Pinpoint the cell where the given text exists, returning its (x, y) midpoint coordinate. 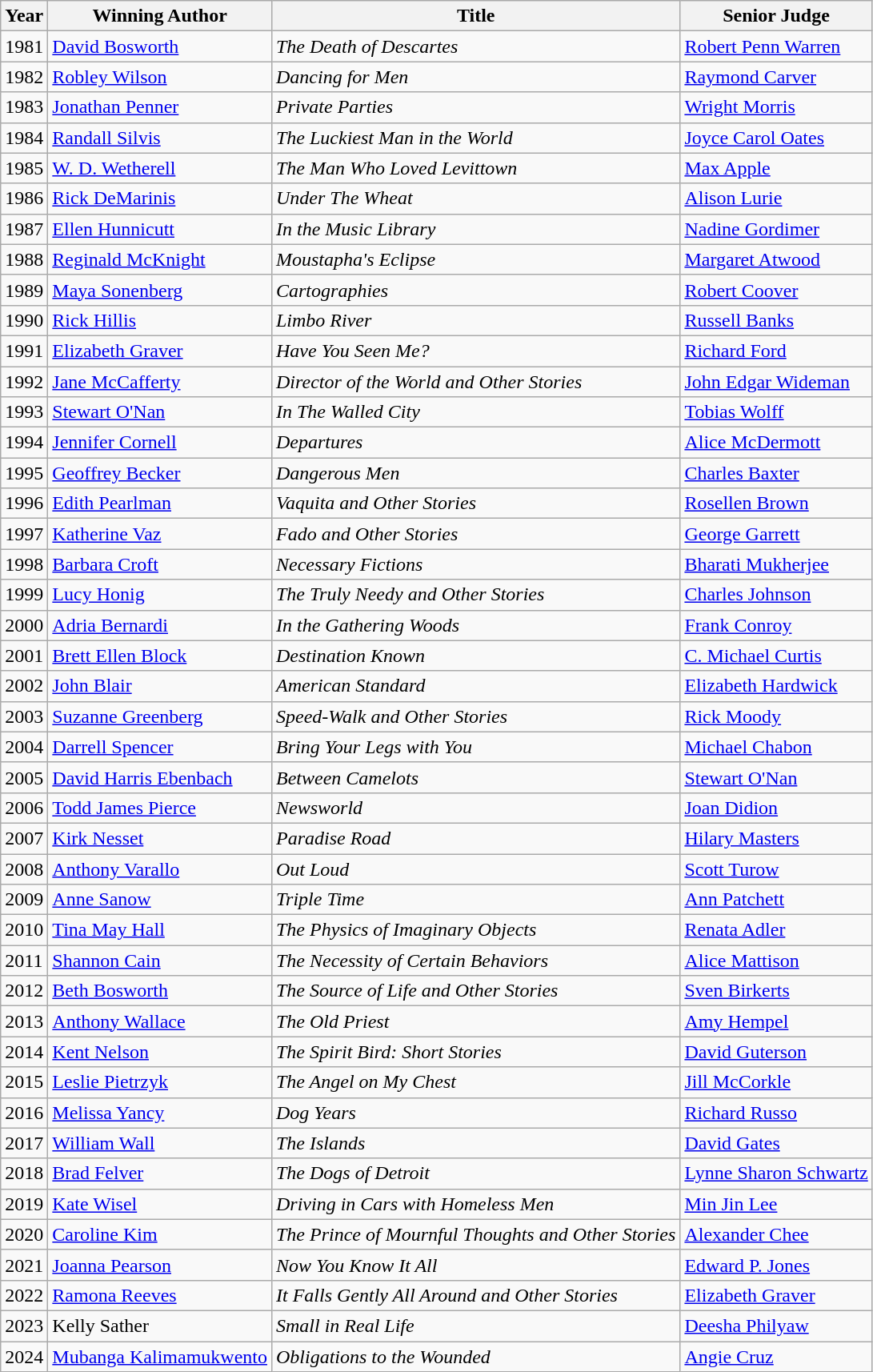
Cartographies (475, 290)
Adria Bernardi (160, 625)
2011 (24, 961)
Suzanne Greenberg (160, 716)
2020 (24, 1234)
1984 (24, 138)
Title (475, 16)
George Garrett (776, 534)
Charles Johnson (776, 595)
1993 (24, 412)
2007 (24, 838)
2018 (24, 1173)
Speed-Walk and Other Stories (475, 716)
John Blair (160, 686)
2022 (24, 1295)
Alison Lurie (776, 199)
Departures (475, 443)
David Bosworth (160, 46)
The Luckiest Man in the World (475, 138)
Edith Pearlman (160, 503)
The Spirit Bird: Short Stories (475, 1052)
Sven Birkerts (776, 991)
1996 (24, 503)
American Standard (475, 686)
Rick DeMarinis (160, 199)
The Islands (475, 1143)
Anthony Varallo (160, 869)
Beth Bosworth (160, 991)
Hilary Masters (776, 838)
Joanna Pearson (160, 1265)
The Death of Descartes (475, 46)
Triple Time (475, 900)
Darrell Spencer (160, 747)
1994 (24, 443)
The Necessity of Certain Behaviors (475, 961)
2005 (24, 777)
Katherine Vaz (160, 534)
Jennifer Cornell (160, 443)
Between Camelots (475, 777)
Ramona Reeves (160, 1295)
The Source of Life and Other Stories (475, 991)
Raymond Carver (776, 77)
2021 (24, 1265)
Newsworld (475, 808)
1989 (24, 290)
Barbara Croft (160, 564)
Amy Hempel (776, 1021)
Tina May Hall (160, 930)
Jane McCafferty (160, 382)
Bharati Mukherjee (776, 564)
The Physics of Imaginary Objects (475, 930)
1981 (24, 46)
Driving in Cars with Homeless Men (475, 1204)
2000 (24, 625)
2016 (24, 1113)
Moustapha's Eclipse (475, 259)
Joyce Carol Oates (776, 138)
1991 (24, 351)
Brad Felver (160, 1173)
Anne Sanow (160, 900)
David Gates (776, 1143)
1988 (24, 259)
2012 (24, 991)
Richard Russo (776, 1113)
1986 (24, 199)
Nadine Gordimer (776, 229)
Dangerous Men (475, 473)
Michael Chabon (776, 747)
Ann Patchett (776, 900)
Leslie Pietrzyk (160, 1082)
Under The Wheat (475, 199)
Obligations to the Wounded (475, 1357)
Out Loud (475, 869)
2023 (24, 1326)
Kent Nelson (160, 1052)
2001 (24, 656)
The Truly Needy and Other Stories (475, 595)
Rosellen Brown (776, 503)
Frank Conroy (776, 625)
David Guterson (776, 1052)
Fado and Other Stories (475, 534)
Renata Adler (776, 930)
1987 (24, 229)
It Falls Gently All Around and Other Stories (475, 1295)
Jonathan Penner (160, 107)
Ellen Hunnicutt (160, 229)
1997 (24, 534)
Kirk Nesset (160, 838)
Kate Wisel (160, 1204)
Angie Cruz (776, 1357)
1983 (24, 107)
Dancing for Men (475, 77)
Dog Years (475, 1113)
W. D. Wetherell (160, 168)
In the Music Library (475, 229)
Winning Author (160, 16)
Edward P. Jones (776, 1265)
Robley Wilson (160, 77)
Richard Ford (776, 351)
Tobias Wolff (776, 412)
Randall Silvis (160, 138)
Mubanga Kalimamukwento (160, 1357)
2019 (24, 1204)
1998 (24, 564)
Reginald McKnight (160, 259)
Jill McCorkle (776, 1082)
Vaquita and Other Stories (475, 503)
Year (24, 16)
In The Walled City (475, 412)
Director of the World and Other Stories (475, 382)
Alexander Chee (776, 1234)
Small in Real Life (475, 1326)
Joan Didion (776, 808)
Have You Seen Me? (475, 351)
Rick Hillis (160, 320)
1982 (24, 77)
David Harris Ebenbach (160, 777)
2008 (24, 869)
2014 (24, 1052)
William Wall (160, 1143)
Deesha Philyaw (776, 1326)
The Old Priest (475, 1021)
Lynne Sharon Schwartz (776, 1173)
Brett Ellen Block (160, 656)
Kelly Sather (160, 1326)
Geoffrey Becker (160, 473)
1985 (24, 168)
2015 (24, 1082)
John Edgar Wideman (776, 382)
Anthony Wallace (160, 1021)
C. Michael Curtis (776, 656)
2010 (24, 930)
2017 (24, 1143)
The Man Who Loved Levittown (475, 168)
2004 (24, 747)
2002 (24, 686)
2009 (24, 900)
The Angel on My Chest (475, 1082)
Todd James Pierce (160, 808)
Lucy Honig (160, 595)
The Dogs of Detroit (475, 1173)
Bring Your Legs with You (475, 747)
Max Apple (776, 168)
Rick Moody (776, 716)
1992 (24, 382)
Senior Judge (776, 16)
Paradise Road (475, 838)
Destination Known (475, 656)
Shannon Cain (160, 961)
Now You Know It All (475, 1265)
Robert Coover (776, 290)
Min Jin Lee (776, 1204)
2006 (24, 808)
Caroline Kim (160, 1234)
Scott Turow (776, 869)
Margaret Atwood (776, 259)
In the Gathering Woods (475, 625)
Charles Baxter (776, 473)
1990 (24, 320)
2003 (24, 716)
Private Parties (475, 107)
Limbo River (475, 320)
Maya Sonenberg (160, 290)
Elizabeth Hardwick (776, 686)
Necessary Fictions (475, 564)
Wright Morris (776, 107)
Alice Mattison (776, 961)
2024 (24, 1357)
Melissa Yancy (160, 1113)
2013 (24, 1021)
1995 (24, 473)
Alice McDermott (776, 443)
The Prince of Mournful Thoughts and Other Stories (475, 1234)
1999 (24, 595)
Robert Penn Warren (776, 46)
Russell Banks (776, 320)
